For the text-containing cell, return its midpoint in (X, Y) coordinate format. 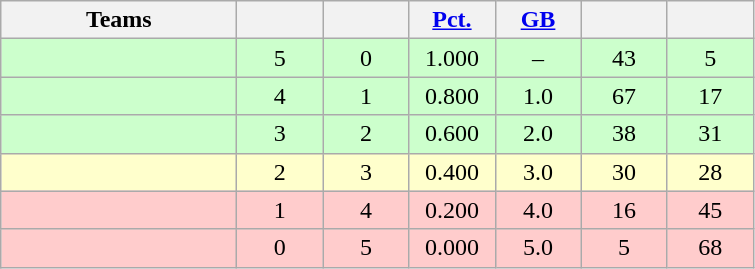
Teams (119, 20)
28 (710, 172)
68 (710, 248)
Pct. (452, 20)
38 (624, 134)
45 (710, 210)
GB (538, 20)
1.000 (452, 58)
0.600 (452, 134)
3.0 (538, 172)
67 (624, 96)
0.200 (452, 210)
43 (624, 58)
0.400 (452, 172)
0.000 (452, 248)
30 (624, 172)
4.0 (538, 210)
17 (710, 96)
16 (624, 210)
31 (710, 134)
2.0 (538, 134)
1.0 (538, 96)
0.800 (452, 96)
– (538, 58)
5.0 (538, 248)
